From the cell containing the given text, extract its center point as (x, y) coordinate. 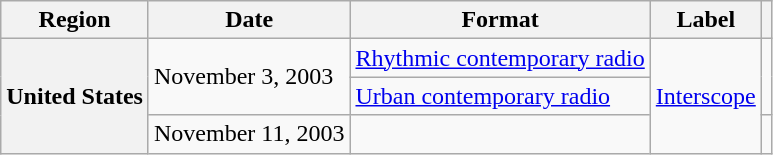
United States (75, 96)
Urban contemporary radio (500, 96)
Rhythmic contemporary radio (500, 58)
November 11, 2003 (248, 134)
November 3, 2003 (248, 77)
Label (706, 20)
Format (500, 20)
Interscope (706, 96)
Region (75, 20)
Date (248, 20)
